Extract the (X, Y) coordinate from the center of the cell holding the provided text.  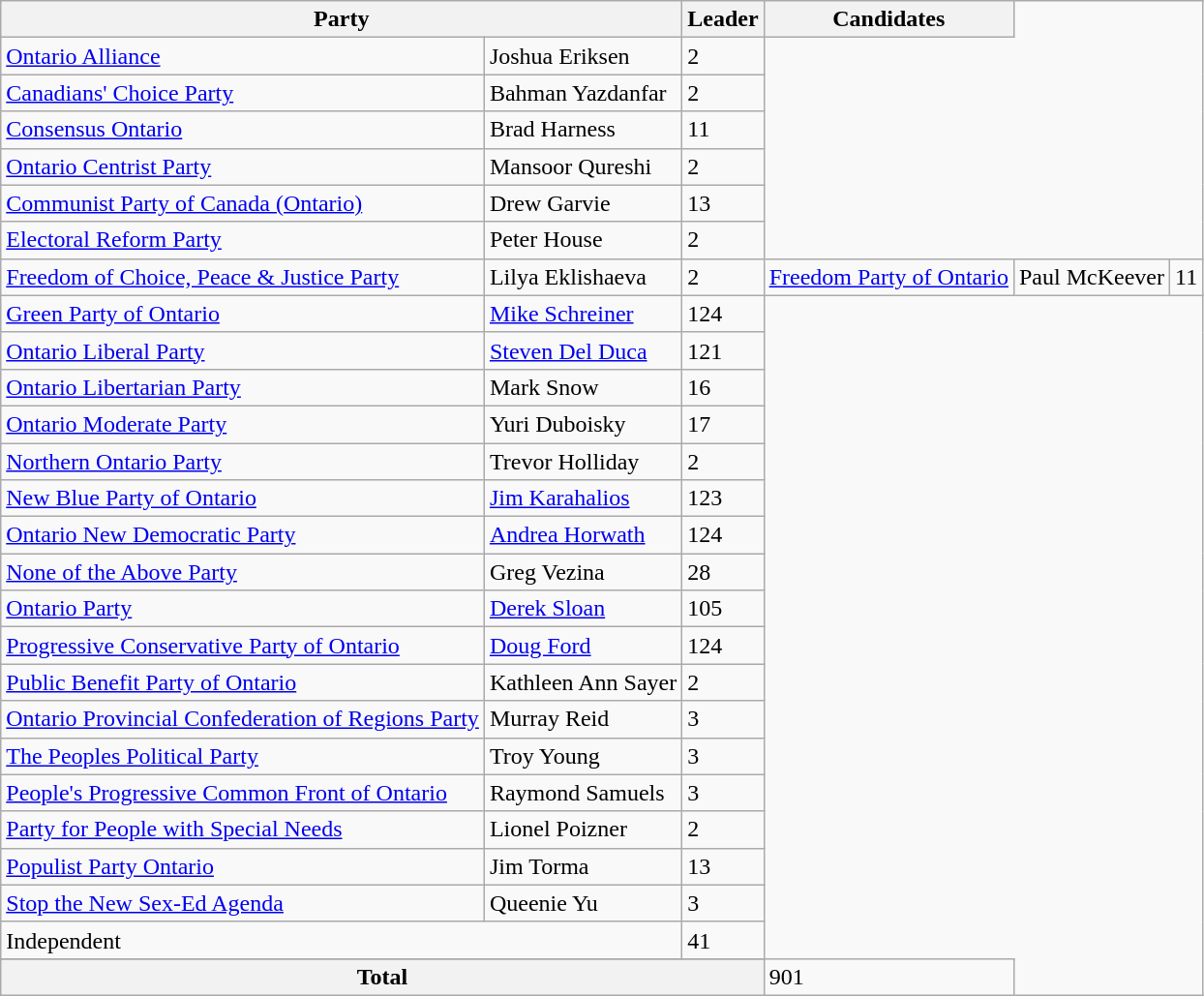
New Blue Party of Ontario (243, 498)
Northern Ontario Party (243, 462)
Paul McKeever (1092, 277)
Freedom of Choice, Peace & Justice Party (243, 277)
Ontario Alliance (243, 56)
Brad Harness (583, 130)
Mark Snow (583, 387)
Joshua Eriksen (583, 56)
Ontario New Democratic Party (243, 535)
Peter House (583, 240)
Raymond Samuels (583, 793)
Ontario Moderate Party (243, 424)
16 (723, 387)
Public Benefit Party of Ontario (243, 682)
Derek Sloan (583, 609)
Trevor Holliday (583, 462)
Freedom Party of Ontario (888, 277)
Total (382, 977)
28 (723, 572)
Candidates (888, 19)
Party (342, 19)
Party for People with Special Needs (243, 830)
Stop the New Sex-Ed Agenda (243, 903)
Green Party of Ontario (243, 314)
123 (723, 498)
Ontario Centrist Party (243, 166)
None of the Above Party (243, 572)
The Peoples Political Party (243, 756)
Bahman Yazdanfar (583, 93)
121 (723, 350)
Ontario Provincial Confederation of Regions Party (243, 719)
Doug Ford (583, 646)
Mansoor Qureshi (583, 166)
Yuri Duboisky (583, 424)
Jim Torma (583, 866)
Kathleen Ann Sayer (583, 682)
Ontario Party (243, 609)
People's Progressive Common Front of Ontario (243, 793)
Greg Vezina (583, 572)
Troy Young (583, 756)
41 (723, 940)
Ontario Libertarian Party (243, 387)
Communist Party of Canada (Ontario) (243, 203)
Drew Garvie (583, 203)
901 (888, 977)
Populist Party Ontario (243, 866)
Lilya Eklishaeva (583, 277)
Mike Schreiner (583, 314)
Steven Del Duca (583, 350)
105 (723, 609)
Andrea Horwath (583, 535)
Queenie Yu (583, 903)
Jim Karahalios (583, 498)
Ontario Liberal Party (243, 350)
Electoral Reform Party (243, 240)
Consensus Ontario (243, 130)
Independent (342, 940)
17 (723, 424)
Lionel Poizner (583, 830)
Canadians' Choice Party (243, 93)
Murray Reid (583, 719)
Leader (723, 19)
Progressive Conservative Party of Ontario (243, 646)
